Identify which cell holds the provided text, then report its (x, y) central coordinate. 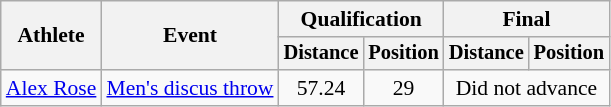
Men's discus throw (190, 88)
Athlete (52, 36)
Final (526, 19)
29 (403, 88)
Event (190, 36)
Alex Rose (52, 88)
Did not advance (526, 88)
Qualification (362, 19)
57.24 (322, 88)
